Return the (X, Y) coordinate for the center point of the cell that contains the specified text.  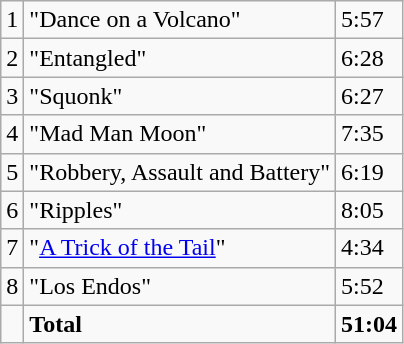
51:04 (370, 324)
2 (12, 58)
"Los Endos" (180, 286)
"Ripples" (180, 210)
6:27 (370, 96)
5:57 (370, 20)
Total (180, 324)
"Entangled" (180, 58)
6:19 (370, 172)
"Dance on a Volcano" (180, 20)
1 (12, 20)
"A Trick of the Tail" (180, 248)
5:52 (370, 286)
"Squonk" (180, 96)
4:34 (370, 248)
6 (12, 210)
7 (12, 248)
6:28 (370, 58)
"Mad Man Moon" (180, 134)
4 (12, 134)
5 (12, 172)
3 (12, 96)
7:35 (370, 134)
8:05 (370, 210)
8 (12, 286)
"Robbery, Assault and Battery" (180, 172)
